Capture the cell that displays the provided text and extract its (x, y) central coordinate. 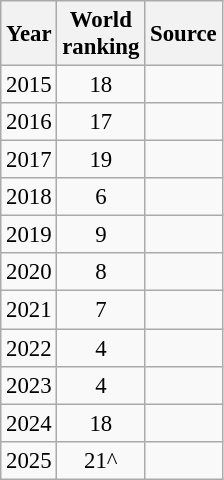
2021 (29, 310)
6 (101, 197)
2025 (29, 460)
9 (101, 235)
Source (184, 34)
7 (101, 310)
19 (101, 160)
17 (101, 122)
Worldranking (101, 34)
2017 (29, 160)
2019 (29, 235)
2018 (29, 197)
2024 (29, 423)
2016 (29, 122)
2023 (29, 385)
Year (29, 34)
2022 (29, 348)
21^ (101, 460)
8 (101, 273)
2020 (29, 273)
2015 (29, 85)
